Return (X, Y) of the center of cell containing provided text 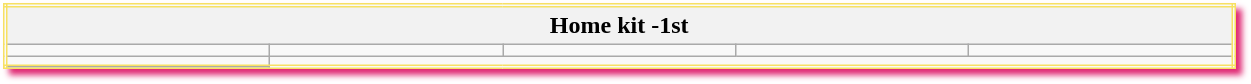
Home kit -1st (619, 25)
